For the text-containing cell, return its midpoint in (x, y) coordinate format. 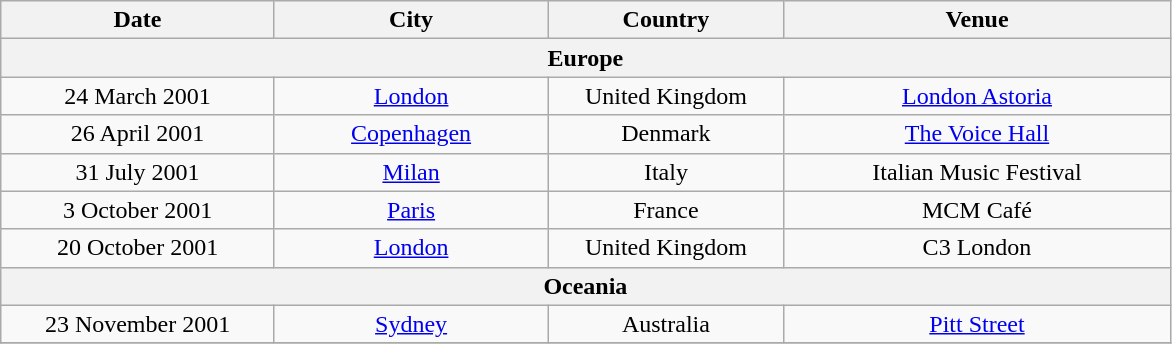
31 July 2001 (138, 172)
Venue (977, 20)
Denmark (666, 134)
Australia (666, 324)
The Voice Hall (977, 134)
Sydney (411, 324)
MCM Café (977, 210)
24 March 2001 (138, 96)
Europe (586, 58)
City (411, 20)
Oceania (586, 286)
Italy (666, 172)
3 October 2001 (138, 210)
Milan (411, 172)
20 October 2001 (138, 248)
France (666, 210)
Italian Music Festival (977, 172)
Date (138, 20)
Copenhagen (411, 134)
Country (666, 20)
23 November 2001 (138, 324)
Paris (411, 210)
C3 London (977, 248)
London Astoria (977, 96)
26 April 2001 (138, 134)
Pitt Street (977, 324)
